Locate the cell with the specified text and output its [x, y] center coordinate. 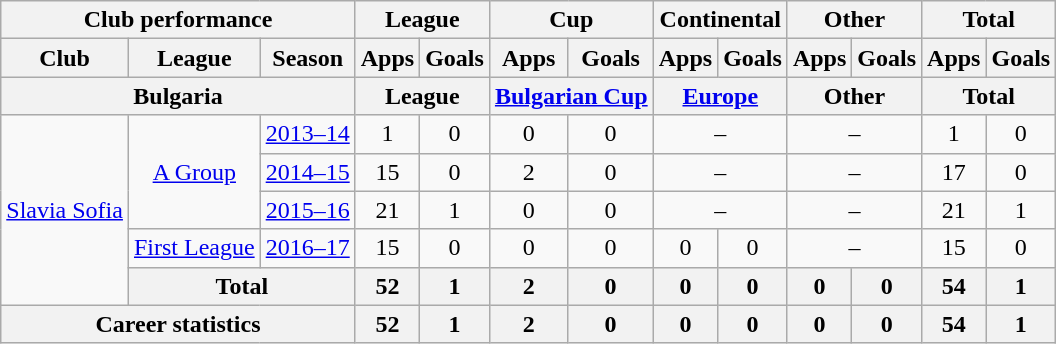
Career statistics [178, 324]
First League [194, 248]
Season [308, 58]
2015–16 [308, 210]
Continental [720, 20]
A Group [194, 172]
17 [954, 172]
Bulgarian Cup [571, 96]
Club [65, 58]
Europe [720, 96]
Bulgaria [178, 96]
2013–14 [308, 134]
2014–15 [308, 172]
Club performance [178, 20]
2016–17 [308, 248]
Cup [571, 20]
Slavia Sofia [65, 210]
